Capture the cell that displays the provided text and extract its (x, y) central coordinate. 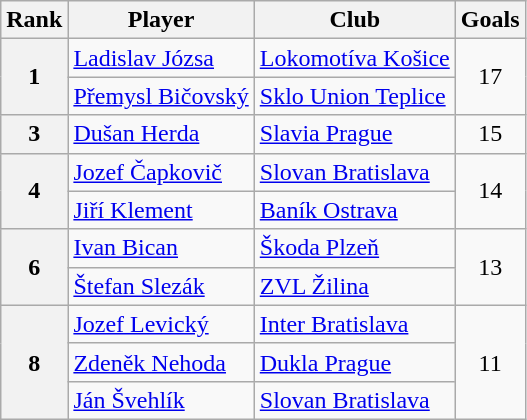
Inter Bratislava (354, 324)
Dušan Herda (161, 134)
1 (34, 77)
Štefan Slezák (161, 286)
Přemysl Bičovský (161, 96)
Ladislav Józsa (161, 58)
Škoda Plzeň (354, 248)
11 (490, 362)
Player (161, 20)
15 (490, 134)
Zdeněk Nehoda (161, 362)
Jozef Levický (161, 324)
Sklo Union Teplice (354, 96)
Club (354, 20)
8 (34, 362)
17 (490, 77)
13 (490, 267)
Jozef Čapkovič (161, 172)
Goals (490, 20)
6 (34, 267)
Dukla Prague (354, 362)
3 (34, 134)
Slavia Prague (354, 134)
Baník Ostrava (354, 210)
Jiří Klement (161, 210)
ZVL Žilina (354, 286)
Rank (34, 20)
Ivan Bican (161, 248)
14 (490, 191)
Ján Švehlík (161, 400)
Lokomotíva Košice (354, 58)
4 (34, 191)
